Detect which cell encompasses the target text, then output its [x, y] center coordinate. 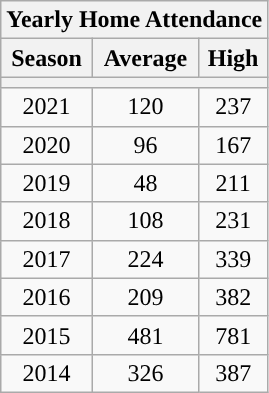
Average [145, 58]
96 [145, 145]
211 [232, 183]
481 [145, 335]
2014 [47, 373]
2015 [47, 335]
387 [232, 373]
2018 [47, 221]
339 [232, 259]
2020 [47, 145]
120 [145, 107]
48 [145, 183]
209 [145, 297]
326 [145, 373]
2021 [47, 107]
Season [47, 58]
167 [232, 145]
Yearly Home Attendance [134, 20]
224 [145, 259]
231 [232, 221]
781 [232, 335]
108 [145, 221]
2019 [47, 183]
2017 [47, 259]
2016 [47, 297]
High [232, 58]
382 [232, 297]
237 [232, 107]
